For the text-containing cell, return its midpoint in [x, y] coordinate format. 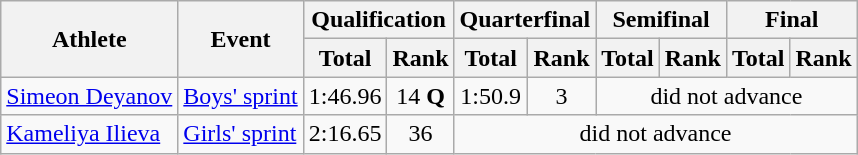
Event [240, 39]
Kameliya Ilieva [90, 134]
36 [420, 134]
1:50.9 [490, 96]
1:46.96 [345, 96]
Semifinal [662, 20]
14 Q [420, 96]
2:16.65 [345, 134]
Quarterfinal [525, 20]
Final [792, 20]
Qualification [378, 20]
Boys' sprint [240, 96]
Simeon Deyanov [90, 96]
Athlete [90, 39]
3 [561, 96]
Girls' sprint [240, 134]
